Capture the cell that displays the provided text and extract its (X, Y) central coordinate. 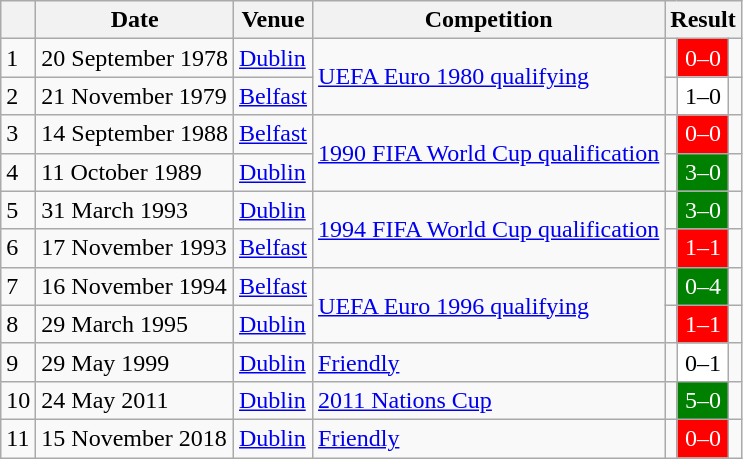
5 (18, 210)
4 (18, 172)
1994 FIFA World Cup qualification (489, 229)
16 November 1994 (135, 286)
6 (18, 248)
11 October 1989 (135, 172)
Venue (274, 20)
21 November 1979 (135, 96)
2011 Nations Cup (489, 400)
29 March 1995 (135, 324)
11 (18, 438)
UEFA Euro 1996 qualifying (489, 305)
0–1 (703, 362)
Date (135, 20)
0–4 (703, 286)
31 March 1993 (135, 210)
9 (18, 362)
10 (18, 400)
3 (18, 134)
Competition (489, 20)
14 September 1988 (135, 134)
5–0 (703, 400)
15 November 2018 (135, 438)
29 May 1999 (135, 362)
1 (18, 58)
Result (703, 20)
UEFA Euro 1980 qualifying (489, 77)
7 (18, 286)
1990 FIFA World Cup qualification (489, 153)
2 (18, 96)
20 September 1978 (135, 58)
17 November 1993 (135, 248)
8 (18, 324)
1–0 (703, 96)
24 May 2011 (135, 400)
